Return the [X, Y] coordinate for the center point of the cell that contains the specified text.  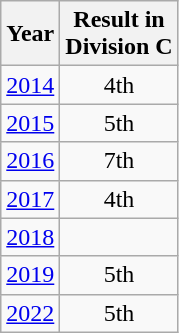
2017 [30, 199]
Result inDivision C [119, 34]
2014 [30, 85]
2018 [30, 237]
2016 [30, 161]
2019 [30, 275]
7th [119, 161]
2022 [30, 313]
2015 [30, 123]
Year [30, 34]
